Provide the (X, Y) coordinate of the cell's center where the given text is located.  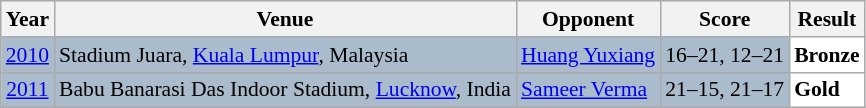
Stadium Juara, Kuala Lumpur, Malaysia (285, 55)
Gold (827, 90)
Huang Yuxiang (588, 55)
Score (724, 19)
Opponent (588, 19)
Bronze (827, 55)
16–21, 12–21 (724, 55)
21–15, 21–17 (724, 90)
2011 (28, 90)
Year (28, 19)
Sameer Verma (588, 90)
Result (827, 19)
2010 (28, 55)
Venue (285, 19)
Babu Banarasi Das Indoor Stadium, Lucknow, India (285, 90)
